Output the (x, y) coordinate of the center of the cell containing the given text.  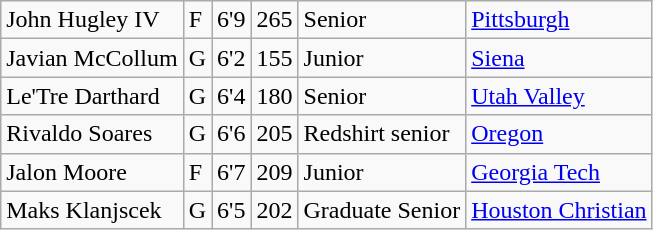
Javian McCollum (92, 58)
Pittsburgh (559, 20)
Redshirt senior (382, 134)
Le'Tre Darthard (92, 96)
155 (274, 58)
Utah Valley (559, 96)
6'2 (232, 58)
6'6 (232, 134)
205 (274, 134)
Georgia Tech (559, 172)
Graduate Senior (382, 210)
Jalon Moore (92, 172)
265 (274, 20)
Siena (559, 58)
6'4 (232, 96)
Oregon (559, 134)
6'5 (232, 210)
209 (274, 172)
Houston Christian (559, 210)
6'9 (232, 20)
Maks Klanjscek (92, 210)
180 (274, 96)
John Hugley IV (92, 20)
Rivaldo Soares (92, 134)
202 (274, 210)
6'7 (232, 172)
